Search for the cell housing the specified text and yield its (X, Y) center coordinate. 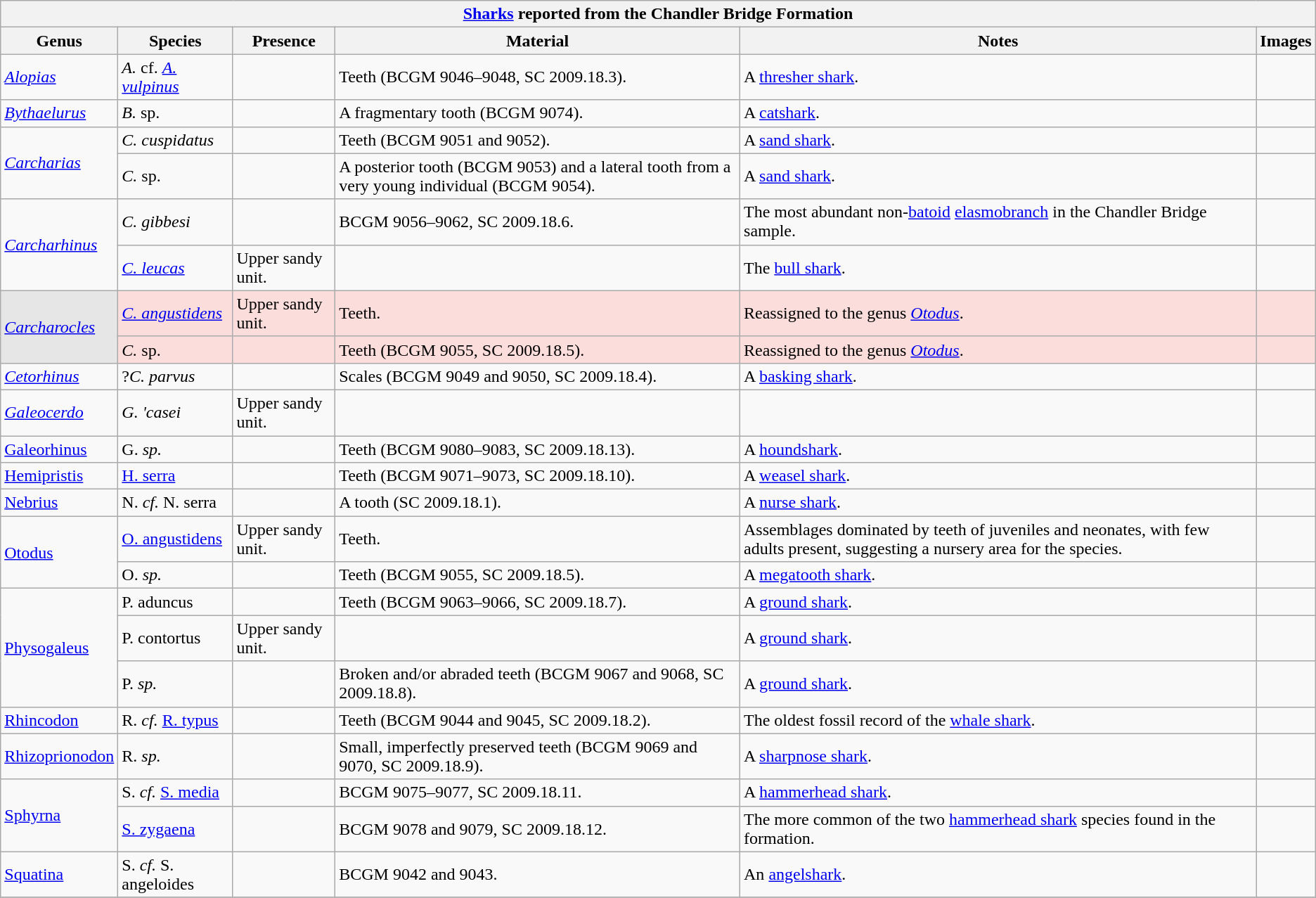
R. cf. R. typus (176, 720)
Squatina (59, 875)
Nebrius (59, 503)
O. angustidens (176, 539)
C. leucas (176, 267)
Material (538, 41)
A. cf. A. vulpinus (176, 77)
Sphyrna (59, 816)
A sharpnose shark. (998, 757)
Assemblages dominated by teeth of juveniles and neonates, with few adults present, suggesting a nursery area for the species. (998, 539)
A fragmentary tooth (BCGM 9074). (538, 113)
B. sp. (176, 113)
Broken and/or abraded teeth (BCGM 9067 and 9068, SC 2009.18.8). (538, 684)
Rhincodon (59, 720)
G. sp. (176, 449)
Teeth (BCGM 9080–9083, SC 2009.18.13). (538, 449)
Genus (59, 41)
Presence (284, 41)
P. sp. (176, 684)
The bull shark. (998, 267)
The oldest fossil record of the whale shark. (998, 720)
Teeth (BCGM 9071–9073, SC 2009.18.10). (538, 476)
S. zygaena (176, 828)
P. contortus (176, 639)
BCGM 9075–9077, SC 2009.18.11. (538, 793)
A tooth (SC 2009.18.1). (538, 503)
R. sp. (176, 757)
C. gibbesi (176, 222)
A megatooth shark. (998, 575)
A weasel shark. (998, 476)
Teeth (BCGM 9044 and 9045, SC 2009.18.2). (538, 720)
BCGM 9056–9062, SC 2009.18.6. (538, 222)
The most abundant non-batoid elasmobranch in the Chandler Bridge sample. (998, 222)
S. cf. S. media (176, 793)
C. cuspidatus (176, 140)
Cetorhinus (59, 376)
Scales (BCGM 9049 and 9050, SC 2009.18.4). (538, 376)
Small, imperfectly preserved teeth (BCGM 9069 and 9070, SC 2009.18.9). (538, 757)
A basking shark. (998, 376)
H. serra (176, 476)
Physogaleus (59, 648)
Teeth (BCGM 9063–9066, SC 2009.18.7). (538, 602)
N. cf. N. serra (176, 503)
A hammerhead shark. (998, 793)
A catshark. (998, 113)
Carcharocles (59, 326)
Galeocerdo (59, 412)
P. aduncus (176, 602)
Bythaelurus (59, 113)
Teeth (BCGM 9046–9048, SC 2009.18.3). (538, 77)
Images (1286, 41)
The more common of the two hammerhead shark species found in the formation. (998, 828)
Galeorhinus (59, 449)
S. cf. S. angeloides (176, 875)
G. 'casei (176, 412)
Otodus (59, 553)
Species (176, 41)
A thresher shark. (998, 77)
?C. parvus (176, 376)
Alopias (59, 77)
Sharks reported from the Chandler Bridge Formation (658, 14)
An angelshark. (998, 875)
Rhizoprionodon (59, 757)
BCGM 9078 and 9079, SC 2009.18.12. (538, 828)
Notes (998, 41)
Carcharhinus (59, 245)
A nurse shark. (998, 503)
A houndshark. (998, 449)
A posterior tooth (BCGM 9053) and a lateral tooth from a very young individual (BCGM 9054). (538, 176)
C. angustidens (176, 314)
O. sp. (176, 575)
Teeth (BCGM 9051 and 9052). (538, 140)
BCGM 9042 and 9043. (538, 875)
Carcharias (59, 163)
Hemipristis (59, 476)
